Identify which cell holds the provided text, then report its [x, y] central coordinate. 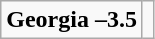
Georgia –3.5 [72, 19]
